Identify which cell holds the provided text, then report its [X, Y] central coordinate. 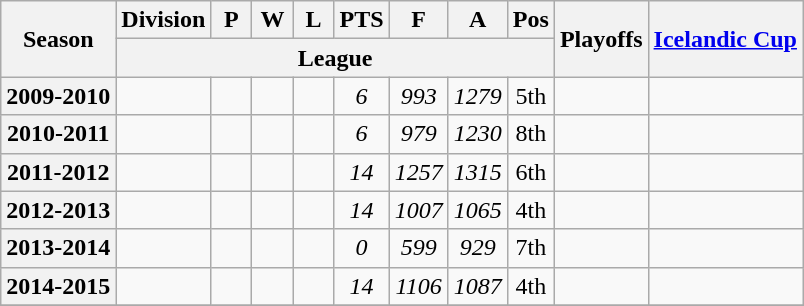
8th [530, 134]
W [272, 20]
1106 [418, 286]
1087 [478, 286]
League [336, 58]
Season [58, 39]
979 [418, 134]
5th [530, 96]
1315 [478, 172]
929 [478, 248]
Pos [530, 20]
993 [418, 96]
599 [418, 248]
A [478, 20]
2011-2012 [58, 172]
P [232, 20]
2009-2010 [58, 96]
PTS [362, 20]
Division [164, 20]
Playoffs [601, 39]
1007 [418, 210]
Icelandic Cup [725, 39]
L [314, 20]
7th [530, 248]
1257 [418, 172]
F [418, 20]
2013-2014 [58, 248]
0 [362, 248]
6th [530, 172]
1279 [478, 96]
2014-2015 [58, 286]
2010-2011 [58, 134]
1230 [478, 134]
1065 [478, 210]
2012-2013 [58, 210]
